For the text-containing cell, return its midpoint in (x, y) coordinate format. 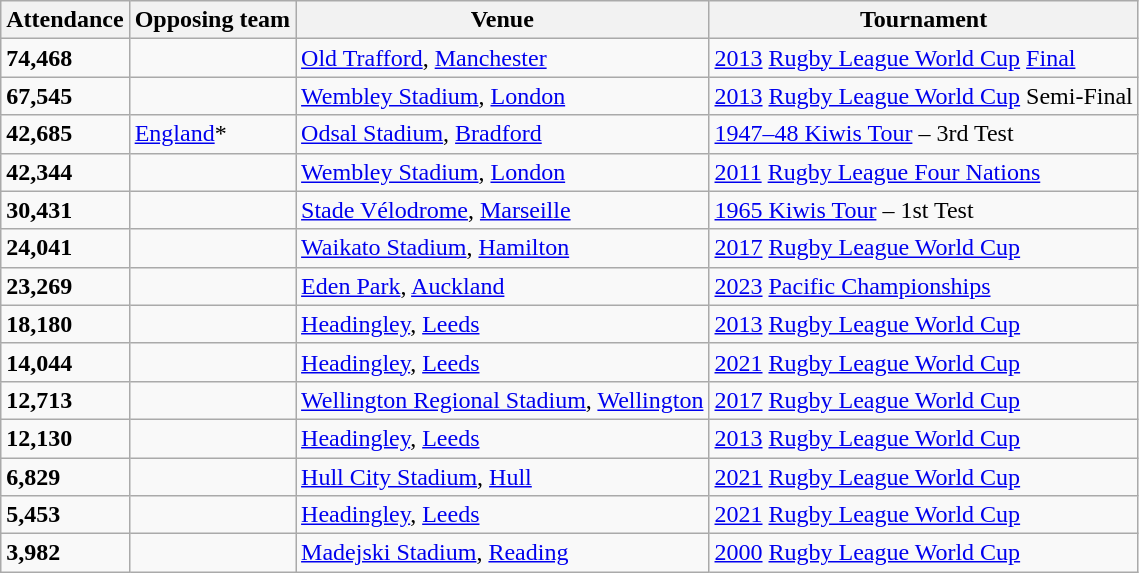
30,431 (65, 210)
12,130 (65, 438)
Eden Park, Auckland (502, 286)
Venue (502, 20)
67,545 (65, 96)
1947–48 Kiwis Tour – 3rd Test (924, 134)
24,041 (65, 248)
18,180 (65, 324)
Old Trafford, Manchester (502, 58)
6,829 (65, 477)
2011 Rugby League Four Nations (924, 172)
5,453 (65, 515)
2000 Rugby League World Cup (924, 553)
1965 Kiwis Tour – 1st Test (924, 210)
23,269 (65, 286)
Opposing team (212, 20)
74,468 (65, 58)
42,344 (65, 172)
12,713 (65, 400)
2023 Pacific Championships (924, 286)
Odsal Stadium, Bradford (502, 134)
Tournament (924, 20)
Madejski Stadium, Reading (502, 553)
14,044 (65, 362)
42,685 (65, 134)
2013 Rugby League World Cup Final (924, 58)
England* (212, 134)
Hull City Stadium, Hull (502, 477)
Stade Vélodrome, Marseille (502, 210)
3,982 (65, 553)
Waikato Stadium, Hamilton (502, 248)
2013 Rugby League World Cup Semi-Final (924, 96)
Attendance (65, 20)
Wellington Regional Stadium, Wellington (502, 400)
